Determine the (x, y) coordinate at the center of the cell enclosing the given text.  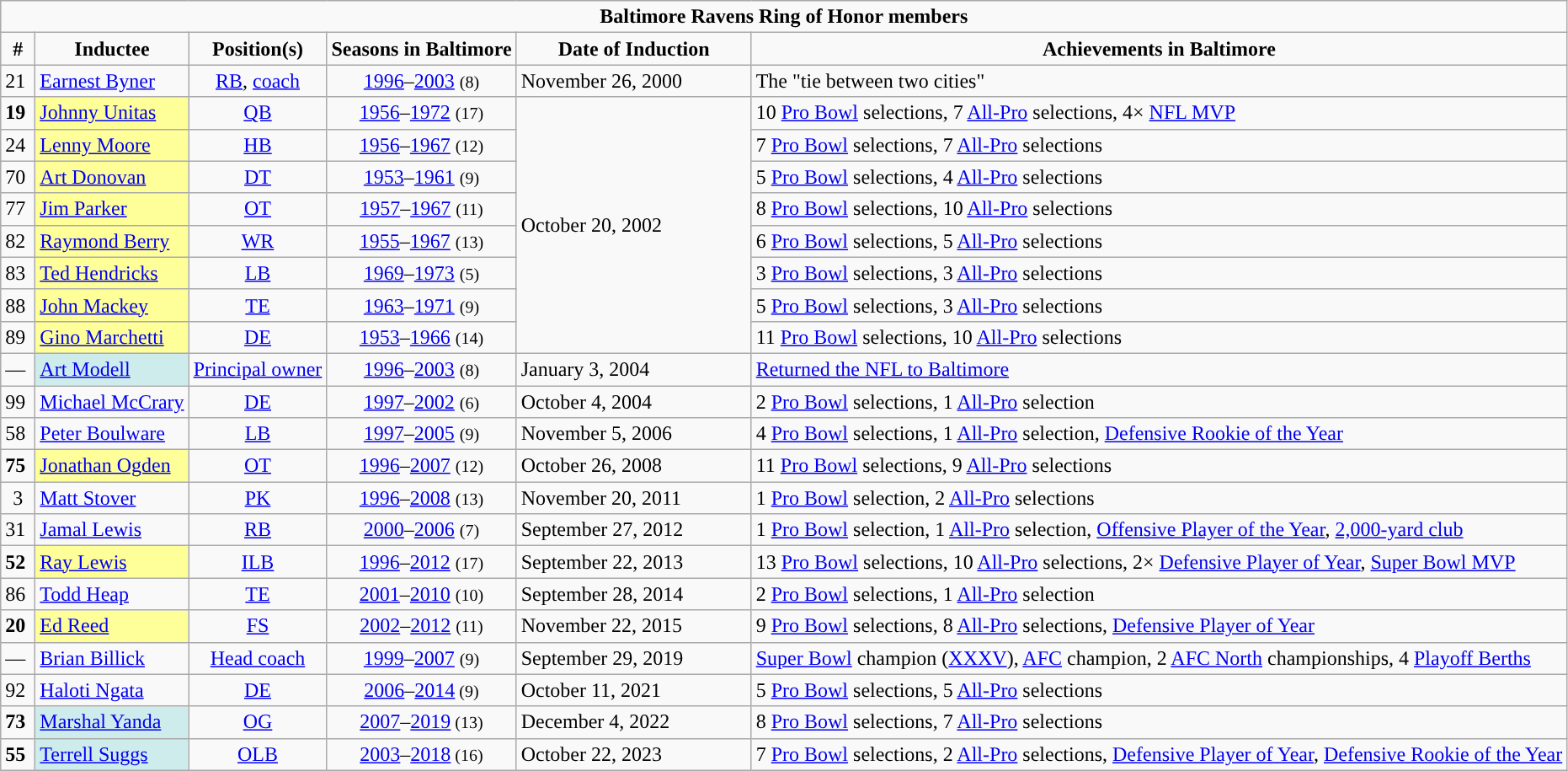
January 3, 2004 (633, 369)
7 Pro Bowl selections, 7 All-Pro selections (1159, 145)
73 (19, 722)
Michael McCrary (112, 402)
ILB (258, 562)
October 26, 2008 (633, 466)
Principal owner (258, 369)
Marshal Yanda (112, 722)
Returned the NFL to Baltimore (1159, 369)
September 29, 2019 (633, 658)
OG (258, 722)
5 Pro Bowl selections, 3 All-Pro selections (1159, 305)
Seasons in Baltimore (421, 49)
November 22, 2015 (633, 626)
Todd Heap (112, 594)
1956–1967 (12) (421, 145)
Ray Lewis (112, 562)
1996–2012 (17) (421, 562)
19 (19, 113)
PK (258, 498)
# (19, 49)
Baltimore Ravens Ring of Honor members (784, 17)
31 (19, 530)
6 Pro Bowl selections, 5 All-Pro selections (1159, 241)
24 (19, 145)
Lenny Moore (112, 145)
58 (19, 434)
October 11, 2021 (633, 690)
86 (19, 594)
Date of Induction (633, 49)
11 Pro Bowl selections, 9 All-Pro selections (1159, 466)
Ted Hendricks (112, 273)
1997–2002 (6) (421, 402)
55 (19, 754)
Haloti Ngata (112, 690)
Achievements in Baltimore (1159, 49)
Art Modell (112, 369)
Head coach (258, 658)
3 (19, 498)
QB (258, 113)
21 (19, 81)
4 Pro Bowl selections, 1 All-Pro selection, Defensive Rookie of the Year (1159, 434)
Super Bowl champion (XXXV), AFC champion, 2 AFC North championships, 4 Playoff Berths (1159, 658)
1996–2007 (12) (421, 466)
November 20, 2011 (633, 498)
9 Pro Bowl selections, 8 All-Pro selections, Defensive Player of Year (1159, 626)
8 Pro Bowl selections, 10 All-Pro selections (1159, 209)
Jim Parker (112, 209)
75 (19, 466)
Art Donovan (112, 177)
1963–1971 (9) (421, 305)
Ed Reed (112, 626)
October 20, 2002 (633, 225)
1953–1966 (14) (421, 337)
2000–2006 (7) (421, 530)
1953–1961 (9) (421, 177)
1 Pro Bowl selection, 2 All-Pro selections (1159, 498)
Position(s) (258, 49)
99 (19, 402)
DT (258, 177)
RB, coach (258, 81)
September 27, 2012 (633, 530)
Johnny Unitas (112, 113)
5 Pro Bowl selections, 4 All-Pro selections (1159, 177)
Jonathan Ogden (112, 466)
92 (19, 690)
1996–2008 (13) (421, 498)
1969–1973 (5) (421, 273)
10 Pro Bowl selections, 7 All-Pro selections, 4× NFL MVP (1159, 113)
Terrell Suggs (112, 754)
1955–1967 (13) (421, 241)
RB (258, 530)
September 22, 2013 (633, 562)
1957–1967 (11) (421, 209)
77 (19, 209)
Inductee (112, 49)
7 Pro Bowl selections, 2 All-Pro selections, Defensive Player of Year, Defensive Rookie of the Year (1159, 754)
Peter Boulware (112, 434)
52 (19, 562)
70 (19, 177)
HB (258, 145)
October 22, 2023 (633, 754)
89 (19, 337)
2002–2012 (11) (421, 626)
November 26, 2000 (633, 81)
2001–2010 (10) (421, 594)
1999–2007 (9) (421, 658)
September 28, 2014 (633, 594)
2006–2014 (9) (421, 690)
1 Pro Bowl selection, 1 All-Pro selection, Offensive Player of the Year, 2,000-yard club (1159, 530)
October 4, 2004 (633, 402)
Jamal Lewis (112, 530)
5 Pro Bowl selections, 5 All-Pro selections (1159, 690)
OLB (258, 754)
Gino Marchetti (112, 337)
1956–1972 (17) (421, 113)
11 Pro Bowl selections, 10 All-Pro selections (1159, 337)
8 Pro Bowl selections, 7 All-Pro selections (1159, 722)
Earnest Byner (112, 81)
Brian Billick (112, 658)
88 (19, 305)
2003–2018 (16) (421, 754)
13 Pro Bowl selections, 10 All-Pro selections, 2× Defensive Player of Year, Super Bowl MVP (1159, 562)
The "tie between two cities" (1159, 81)
83 (19, 273)
November 5, 2006 (633, 434)
FS (258, 626)
John Mackey (112, 305)
82 (19, 241)
Raymond Berry (112, 241)
December 4, 2022 (633, 722)
WR (258, 241)
1997–2005 (9) (421, 434)
Matt Stover (112, 498)
3 Pro Bowl selections, 3 All-Pro selections (1159, 273)
2007–2019 (13) (421, 722)
20 (19, 626)
